From the cell containing the given text, extract its center point as (X, Y) coordinate. 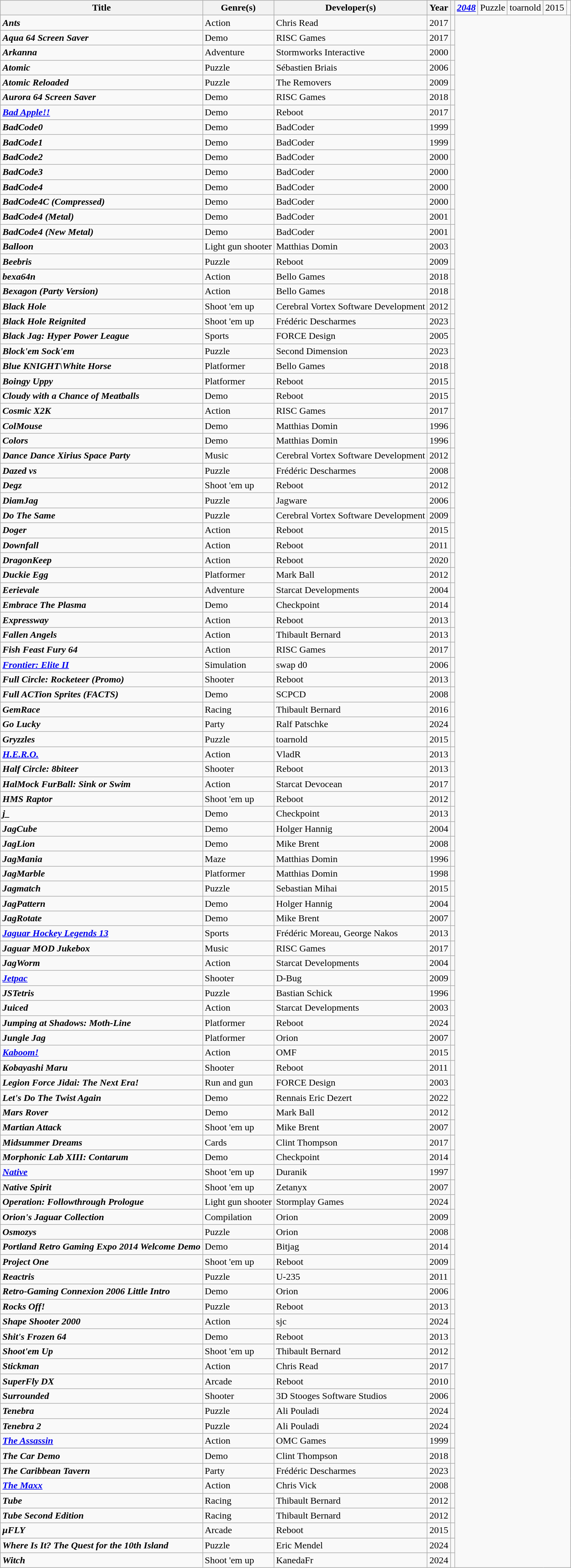
Full Circle: Rocketeer (Promo) (102, 680)
bexa64n (102, 276)
Black Hole (102, 306)
Developer(s) (351, 8)
BadCode3 (102, 172)
Tenebra 2 (102, 1426)
Shape Shooter 2000 (102, 1321)
Surrounded (102, 1396)
BadCode4C (Compressed) (102, 202)
Jungle Jag (102, 1038)
Osmozys (102, 1232)
BadCode4 (New Metal) (102, 232)
Arkanna (102, 53)
Degz (102, 486)
Native Spirit (102, 1187)
Cosmic X2K (102, 411)
Stormworks Interactive (351, 53)
DiamJag (102, 500)
JagMarble (102, 873)
Native (102, 1172)
Cloudy with a Chance of Meatballs (102, 396)
JagWorm (102, 963)
Tube (102, 1501)
Sebastian Mihai (351, 888)
BadCode2 (102, 157)
BadCode0 (102, 127)
Downfall (102, 545)
Operation: Followthrough Prologue (102, 1202)
Fallen Angels (102, 635)
Doger (102, 530)
2020 (439, 560)
Jetpac (102, 978)
KanedaFr (351, 1560)
μFLY (102, 1530)
The Removers (351, 82)
Expressway (102, 620)
Stormplay Games (351, 1202)
Balloon (102, 247)
Atomic Reloaded (102, 82)
Eric Mendel (351, 1545)
Blue KNIGHT\White Horse (102, 366)
OMC Games (351, 1441)
D-Bug (351, 978)
Jaguar MOD Jukebox (102, 948)
Legion Force Jidai: The Next Era! (102, 1082)
sjc (351, 1321)
Stickman (102, 1366)
U-235 (351, 1277)
Maze (238, 859)
Embrace The Plasma (102, 605)
3D Stooges Software Studios (351, 1396)
Black Hole Reignited (102, 321)
HMS Raptor (102, 799)
Shoot'em Up (102, 1351)
HalMock FurBall: Sink or Swim (102, 784)
Block'em Sock'em (102, 351)
2005 (439, 336)
Second Dimension (351, 351)
Aurora 64 Screen Saver (102, 97)
Compilation (238, 1217)
Cards (238, 1142)
Do The Same (102, 515)
Frontier: Elite II (102, 665)
Bexagon (Party Version) (102, 291)
Bad Apple!! (102, 112)
Retro-Gaming Connexion 2006 Little Intro (102, 1292)
Morphonic Lab XIII: Contarum (102, 1157)
The Maxx (102, 1486)
BadCode4 (Metal) (102, 217)
Year (439, 8)
The Car Demo (102, 1456)
Jaguar Hockey Legends 13 (102, 933)
2016 (439, 709)
Tube Second Edition (102, 1515)
Simulation (238, 665)
Mars Rover (102, 1112)
Chris Vick (351, 1486)
2048 (466, 8)
Atomic (102, 67)
JagPattern (102, 903)
Black Jag: Hyper Power League (102, 336)
Tenebra (102, 1411)
Rennais Eric Dezert (351, 1097)
Genre(s) (238, 8)
2010 (439, 1381)
Sébastien Briais (351, 67)
Frédéric Moreau, George Nakos (351, 933)
Duranik (351, 1172)
1997 (439, 1172)
Half Circle: 8biteer (102, 769)
ColMouse (102, 426)
swap d0 (351, 665)
OMF (351, 1053)
JSTetris (102, 993)
Where Is It? The Quest for the 10th Island (102, 1545)
Eerievale (102, 590)
Ralf Patschke (351, 724)
Project One (102, 1262)
DragonKeep (102, 560)
2022 (439, 1097)
Let's Do The Twist Again (102, 1097)
Juiced (102, 1008)
Orion's Jaguar Collection (102, 1217)
Starcat Devocean (351, 784)
BadCode1 (102, 142)
JagLion (102, 844)
Aqua 64 Screen Saver (102, 38)
Ants (102, 23)
VladR (351, 754)
Fish Feast Fury 64 (102, 649)
The Assassin (102, 1441)
Dance Dance Xirius Space Party (102, 456)
Rocks Off! (102, 1306)
BadCode4 (102, 187)
1998 (439, 873)
SCPCD (351, 695)
Witch (102, 1560)
Jumping at Shadows: Moth-Line (102, 1023)
Full ACTion Sprites (FACTS) (102, 695)
JagMania (102, 859)
JagCube (102, 829)
Zetanyx (351, 1187)
Midsummer Dreams (102, 1142)
Kobayashi Maru (102, 1068)
j_ (102, 814)
The Caribbean Tavern (102, 1471)
Go Lucky (102, 724)
Jagware (351, 500)
Bastian Schick (351, 993)
Title (102, 8)
SuperFly DX (102, 1381)
Colors (102, 441)
Duckie Egg (102, 575)
Gryzzles (102, 739)
H.E.R.O. (102, 754)
Jagmatch (102, 888)
Kaboom! (102, 1053)
Boingy Uppy (102, 381)
Reactris (102, 1277)
Portland Retro Gaming Expo 2014 Welcome Demo (102, 1247)
GemRace (102, 709)
Run and gun (238, 1082)
Bitjag (351, 1247)
Martian Attack (102, 1127)
Beebris (102, 262)
Dazed vs (102, 471)
Shit's Frozen 64 (102, 1336)
JagRotate (102, 919)
